Pinpoint the cell where the given text exists, returning its [x, y] midpoint coordinate. 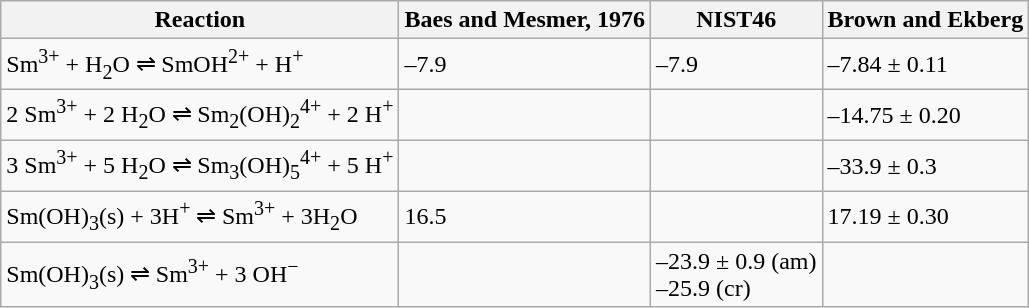
Brown and Ekberg [926, 20]
2 Sm3+ + 2 H2O ⇌ Sm2(OH)24+ + 2 H+ [200, 116]
Sm(OH)3(s) ⇌ Sm3+ + 3 OH− [200, 274]
17.19 ± 0.30 [926, 216]
Sm3+ + H2O ⇌ SmOH2+ + H+ [200, 64]
Sm(OH)3(s) + 3H+ ⇌ Sm3+ + 3H2O [200, 216]
Baes and Mesmer, 1976 [525, 20]
–33.9 ± 0.3 [926, 166]
NIST46 [736, 20]
3 Sm3+ + 5 H2O ⇌ Sm3(OH)54+ + 5 H+ [200, 166]
–14.75 ± 0.20 [926, 116]
16.5 [525, 216]
–7.84 ± 0.11 [926, 64]
–23.9 ± 0.9 (am)–25.9 (cr) [736, 274]
Reaction [200, 20]
